Determine the [x, y] coordinate at the center of the cell enclosing the given text.  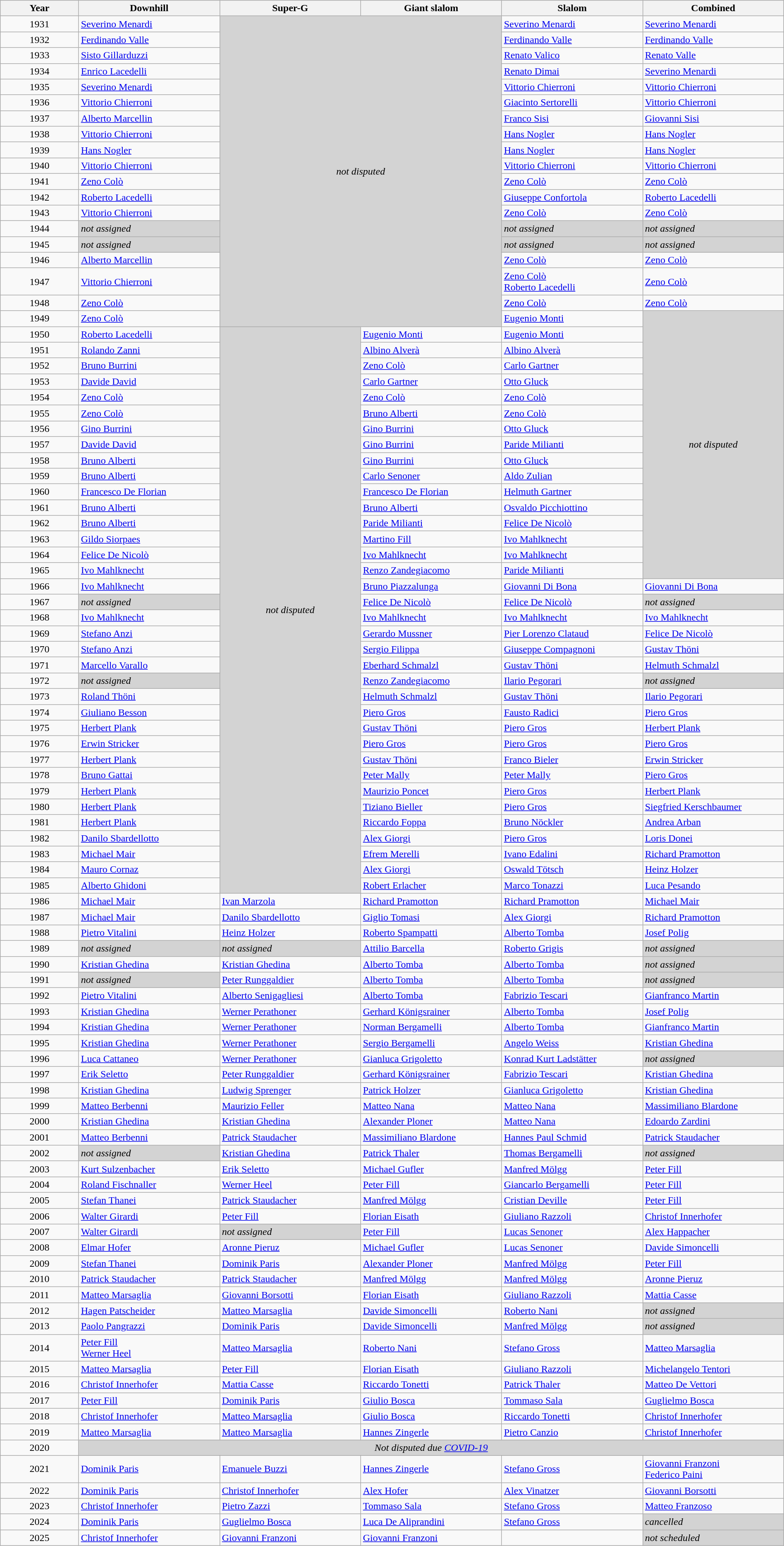
Cristian Deville [572, 1200]
2007 [40, 1232]
Giuseppe Confortola [572, 197]
Franco Bieler [572, 760]
Oswald Tötsch [572, 870]
1954 [40, 397]
2019 [40, 1432]
1939 [40, 150]
Eberhard Schmalzl [431, 665]
1977 [40, 760]
1952 [40, 366]
Emanuele Buzzi [290, 1469]
Roberto Spampatti [431, 932]
1946 [40, 260]
Helmuth Gartner [572, 492]
1942 [40, 197]
Matteo De Vettori [713, 1385]
Year [40, 8]
1941 [40, 181]
Slalom [572, 8]
Andrea Arban [713, 822]
Marco Tonazzi [572, 885]
1964 [40, 555]
2017 [40, 1400]
1944 [40, 229]
Alex Vinatzer [572, 1491]
1997 [40, 1074]
1950 [40, 334]
1953 [40, 381]
1984 [40, 870]
1983 [40, 854]
1978 [40, 775]
Pier Lorenzo Clataud [572, 633]
Maurizio Poncet [431, 791]
1965 [40, 570]
2013 [40, 1326]
Renato Dimai [572, 71]
Luca Cattaneo [149, 1059]
1936 [40, 103]
Sergio Filippa [431, 649]
2001 [40, 1137]
Osvaldo Picchiottino [572, 508]
Ivano Edalini [572, 854]
Marcello Varallo [149, 665]
1981 [40, 822]
2025 [40, 1538]
Mauro Cornaz [149, 870]
2023 [40, 1506]
1947 [40, 281]
Alex Hofer [431, 1491]
2022 [40, 1491]
2012 [40, 1311]
Alberto Ghidoni [149, 885]
Edoardo Zardini [713, 1122]
2010 [40, 1279]
Giacinto Sertorelli [572, 103]
Combined [713, 8]
1996 [40, 1059]
Elmar Hofer [149, 1248]
Pietro Canzio [572, 1432]
1937 [40, 118]
Fausto Radici [572, 712]
2024 [40, 1522]
1998 [40, 1090]
Giant slalom [431, 8]
1975 [40, 728]
1963 [40, 539]
Bruno Burrini [149, 366]
Martino Fill [431, 539]
Siegfried Kerschbaumer [713, 807]
Rolando Zanni [149, 350]
1967 [40, 602]
1985 [40, 885]
1959 [40, 476]
2015 [40, 1369]
2002 [40, 1153]
Gildo Siorpaes [149, 539]
1979 [40, 791]
1938 [40, 134]
Matteo Franzoso [713, 1506]
Sisto Gillarduzzi [149, 55]
Renato Valico [572, 55]
Angelo Weiss [572, 1043]
1940 [40, 165]
2020 [40, 1448]
2003 [40, 1169]
1957 [40, 444]
1968 [40, 618]
Norman Bergamelli [431, 1027]
1956 [40, 429]
2011 [40, 1295]
1972 [40, 681]
2004 [40, 1184]
Luca Pesando [713, 885]
Hagen Patscheider [149, 1311]
Roberto Grigis [572, 948]
Pietro Zazzi [290, 1506]
1932 [40, 40]
Paolo Pangrazzi [149, 1326]
1970 [40, 649]
Giovanni Sisi [713, 118]
1982 [40, 838]
1960 [40, 492]
Hannes Paul Schmid [572, 1137]
1958 [40, 460]
Not disputed due COVID-19 [431, 1448]
Loris Donei [713, 838]
Giuseppe Compagnoni [572, 649]
2008 [40, 1248]
Bruno Nöckler [572, 822]
1962 [40, 523]
2021 [40, 1469]
1961 [40, 508]
1987 [40, 917]
1976 [40, 744]
2018 [40, 1416]
1945 [40, 244]
Peter FillWerner Heel [149, 1348]
2006 [40, 1216]
2000 [40, 1122]
1974 [40, 712]
1992 [40, 996]
Franco Sisi [572, 118]
Zeno ColòRoberto Lacedelli [572, 281]
1993 [40, 1011]
2014 [40, 1348]
Roland Fischnaller [149, 1184]
Alex Happacher [713, 1232]
1955 [40, 413]
Efrem Merelli [431, 854]
1971 [40, 665]
cancelled [713, 1522]
Enrico Lacedelli [149, 71]
Bruno Piazzalunga [431, 586]
1951 [40, 350]
1990 [40, 964]
1933 [40, 55]
not scheduled [713, 1538]
Thomas Bergamelli [572, 1153]
Bruno Gattai [149, 775]
Giglio Tomasi [431, 917]
Roland Thöni [149, 696]
Attilio Barcella [431, 948]
Maurizio Feller [290, 1106]
Super-G [290, 8]
Ludwig Sprenger [290, 1090]
Ivan Marzola [290, 901]
1931 [40, 24]
Konrad Kurt Ladstätter [572, 1059]
Renato Valle [713, 55]
Aldo Zulian [572, 476]
Giancarlo Bergamelli [572, 1184]
1969 [40, 633]
Carlo Senoner [431, 476]
1999 [40, 1106]
Michelangelo Tentori [713, 1369]
Giovanni FranzoniFederico Paini [713, 1469]
1980 [40, 807]
1989 [40, 948]
1986 [40, 901]
1948 [40, 303]
Kurt Sulzenbacher [149, 1169]
2016 [40, 1385]
1935 [40, 87]
1995 [40, 1043]
2005 [40, 1200]
Robert Erlacher [431, 885]
Sergio Bergamelli [431, 1043]
Werner Heel [290, 1184]
1934 [40, 71]
Riccardo Foppa [431, 822]
1991 [40, 980]
Luca De Aliprandini [431, 1522]
2009 [40, 1263]
1994 [40, 1027]
Alberto Senigagliesi [290, 996]
1943 [40, 213]
1949 [40, 319]
Downhill [149, 8]
Tiziano Bieller [431, 807]
1973 [40, 696]
Giuliano Besson [149, 712]
Gerardo Mussner [431, 633]
1966 [40, 586]
Patrick Holzer [431, 1090]
1988 [40, 932]
